Capture the cell that displays the provided text and extract its [x, y] central coordinate. 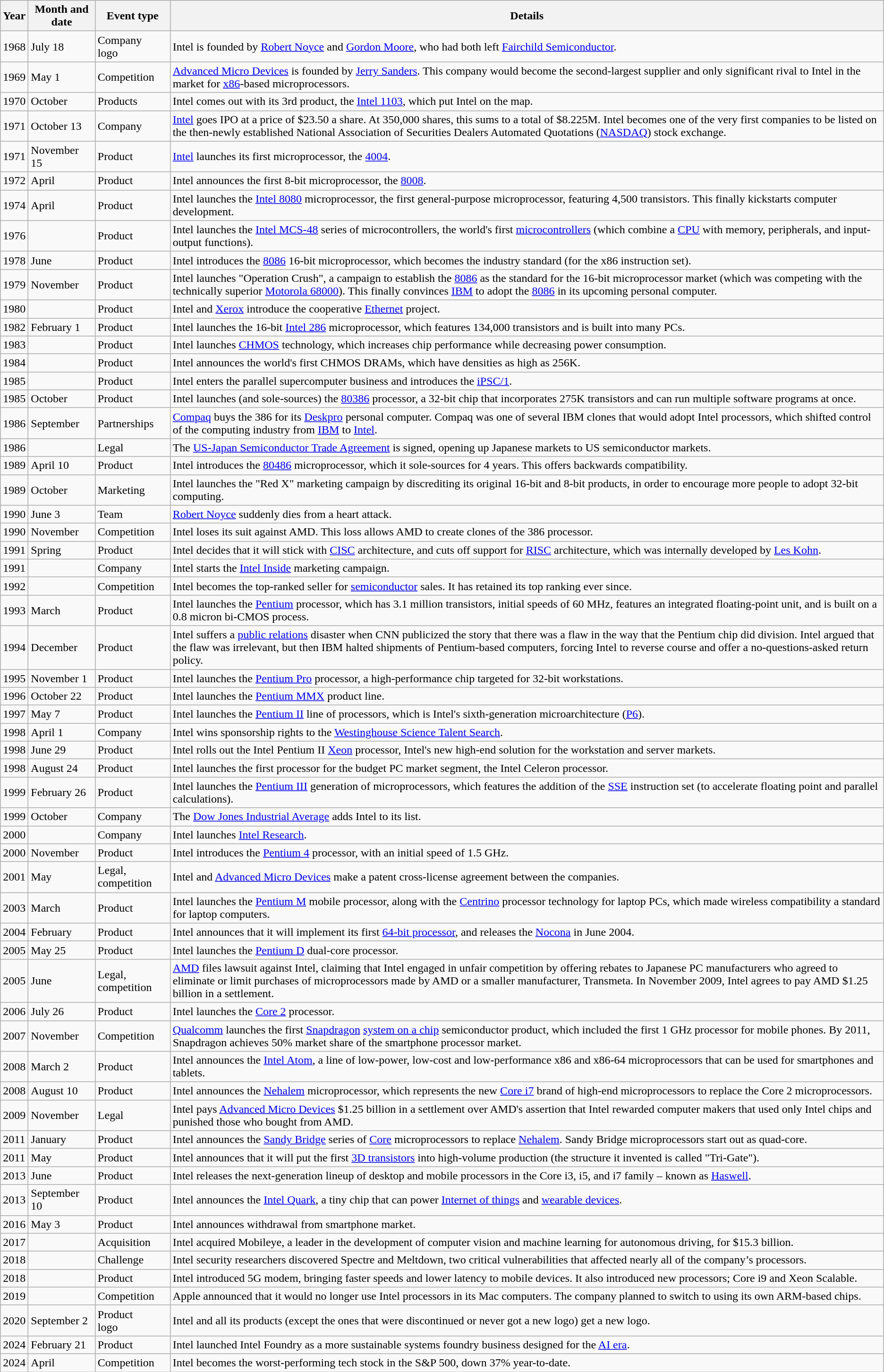
1997 [14, 714]
1983 [14, 345]
1996 [14, 696]
Event type [132, 16]
October 13 [61, 126]
August 24 [61, 768]
Intel launches the Pentium II line of processors, which is Intel's sixth-generation microarchitecture (P6). [527, 714]
February 26 [61, 792]
Intel announces the Intel Quark, a tiny chip that can power Internet of things and wearable devices. [527, 1200]
April 10 [61, 466]
2009 [14, 1115]
December [61, 647]
Year [14, 16]
Apple announced that it would no longer use Intel processors in its Mac computers. The company planned to switch to using its own ARM-based chips. [527, 1296]
October 22 [61, 696]
Productlogo [132, 1320]
Intel launches the Pentium D dual-core processor. [527, 950]
May 7 [61, 714]
1969 [14, 77]
The US-Japan Semiconductor Trade Agreement is signed, opening up Japanese markets to US semiconductor markets. [527, 448]
1978 [14, 260]
1982 [14, 327]
Marketing [132, 490]
Intel introduces the 80486 microprocessor, which it sole-sources for 4 years. This offers backwards compatibility. [527, 466]
Intel launches the Pentium MMX product line. [527, 696]
Intel becomes the top-ranked seller for semiconductor sales. It has retained its top ranking ever since. [527, 586]
Intel starts the Intel Inside marketing campaign. [527, 568]
2006 [14, 1011]
Companylogo [132, 46]
Intel announces withdrawal from smartphone market. [527, 1224]
1979 [14, 284]
2019 [14, 1296]
Intel and Advanced Micro Devices make a patent cross-license agreement between the companies. [527, 877]
Intel announces the Sandy Bridge series of Core microprocessors to replace Nehalem. Sandy Bridge microprocessors start out as quad-core. [527, 1140]
July 18 [61, 46]
Intel becomes the worst-performing tech stock in the S&P 500, down 37% year-to-date. [527, 1363]
Intel launches the Core 2 processor. [527, 1011]
May 3 [61, 1224]
1984 [14, 363]
Intel announces the Nehalem microprocessor, which represents the new Core i7 brand of high-end microprocessors to replace the Core 2 microprocessors. [527, 1091]
2016 [14, 1224]
Intel enters the parallel supercomputer business and introduces the iPSC/1. [527, 381]
April 1 [61, 732]
Acquisition [132, 1242]
July 26 [61, 1011]
September 2 [61, 1320]
Intel announces that it will implement its first 64-bit processor, and releases the Nocona in June 2004. [527, 932]
1968 [14, 46]
Intel rolls out the Intel Pentium II Xeon processor, Intel's new high-end solution for the workstation and server markets. [527, 750]
February 21 [61, 1345]
1976 [14, 236]
June 29 [61, 750]
Intel launches the 16-bit Intel 286 microprocessor, which features 134,000 transistors and is built into many PCs. [527, 327]
Intel announces that it will put the first 3D transistors into high-volume production (the structure it invented is called "Tri-Gate"). [527, 1158]
Intel security researchers discovered Spectre and Meltdown, two critical vulnerabilities that affected nearly all of the company’s processors. [527, 1260]
February 1 [61, 327]
Intel wins sponsorship rights to the Westinghouse Science Talent Search. [527, 732]
Intel and Xerox introduce the cooperative Ethernet project. [527, 309]
September 10 [61, 1200]
August 10 [61, 1091]
Challenge [132, 1260]
1994 [14, 647]
Team [132, 514]
November 15 [61, 157]
2020 [14, 1320]
1970 [14, 102]
Robert Noyce suddenly dies from a heart attack. [527, 514]
Intel launches Intel Research. [527, 835]
Intel introduces the 8086 16-bit microprocessor, which becomes the industry standard (for the x86 instruction set). [527, 260]
1993 [14, 610]
2004 [14, 932]
Intel comes out with its 3rd product, the Intel 1103, which put Intel on the map. [527, 102]
2007 [14, 1036]
May 1 [61, 77]
Intel launches the Pentium Pro processor, a high-performance chip targeted for 32-bit workstations. [527, 678]
Products [132, 102]
Details [527, 16]
Intel and all its products (except the ones that were discontinued or never got a new logo) get a new logo. [527, 1320]
November 1 [61, 678]
2003 [14, 907]
2001 [14, 877]
Intel introduces the Pentium 4 processor, with an initial speed of 1.5 GHz. [527, 853]
February [61, 932]
Intel launches its first microprocessor, the 4004. [527, 157]
May 25 [61, 950]
Intel launches CHMOS technology, which increases chip performance while decreasing power consumption. [527, 345]
Month and date [61, 16]
1980 [14, 309]
Intel announces the first 8-bit microprocessor, the 8008. [527, 181]
March 2 [61, 1067]
1992 [14, 586]
Intel acquired Mobileye, a leader in the development of computer vision and machine learning for autonomous driving, for $15.3 billion. [527, 1242]
Intel decides that it will stick with CISC architecture, and cuts off support for RISC architecture, which was internally developed by Les Kohn. [527, 550]
The Dow Jones Industrial Average adds Intel to its list. [527, 817]
Partnerships [132, 423]
September [61, 423]
Intel releases the next-generation lineup of desktop and mobile processors in the Core i3, i5, and i7 family – known as Haswell. [527, 1176]
Spring [61, 550]
Intel introduced 5G modem, bringing faster speeds and lower latency to mobile devices. It also introduced new processors; Core i9 and Xeon Scalable. [527, 1278]
Intel loses its suit against AMD. This loss allows AMD to create clones of the 386 processor. [527, 532]
Intel is founded by Robert Noyce and Gordon Moore, who had both left Fairchild Semiconductor. [527, 46]
June 3 [61, 514]
1974 [14, 205]
1972 [14, 181]
Intel launched Intel Foundry as a more sustainable systems foundry business designed for the AI era. [527, 1345]
1995 [14, 678]
Intel announces the world's first CHMOS DRAMs, which have densities as high as 256K. [527, 363]
2017 [14, 1242]
January [61, 1140]
Intel launches the first processor for the budget PC market segment, the Intel Celeron processor. [527, 768]
